From the cell containing the given text, extract its center point as [X, Y] coordinate. 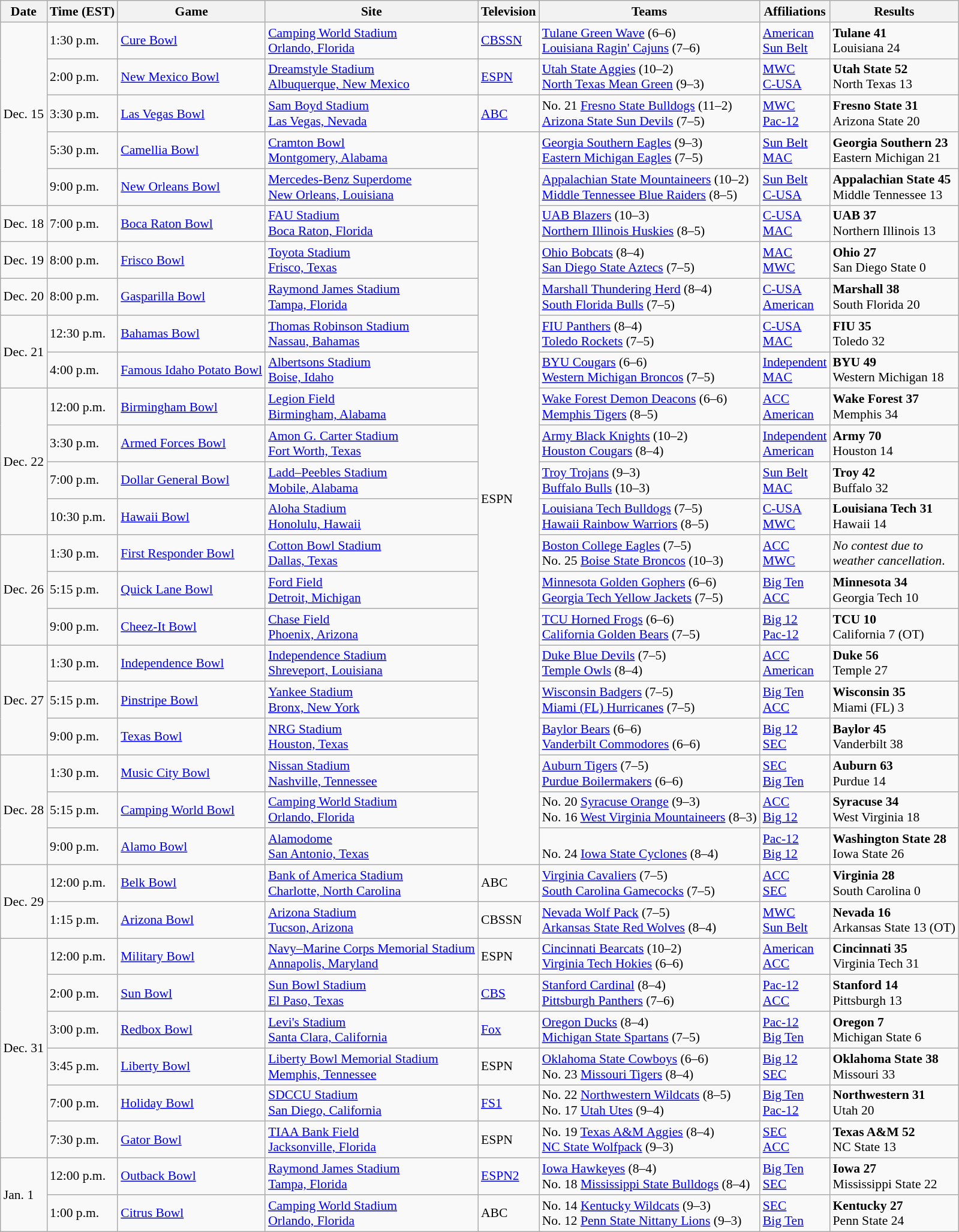
Utah State Aggies (10–2)North Texas Mean Green (9–3) [650, 77]
Citrus Bowl [191, 1213]
Troy Trojans (9–3)Buffalo Bulls (10–3) [650, 480]
FS1 [509, 1103]
Nevada Wolf Pack (7–5)Arkansas State Red Wolves (8–4) [650, 920]
Outback Bowl [191, 1176]
Big 12Pac-12 [795, 627]
TCU 10California 7 (OT) [894, 627]
Hawaii Bowl [191, 517]
Wisconsin 35Miami (FL) 3 [894, 700]
Northwestern 31Utah 20 [894, 1103]
TIAA Bank FieldJacksonville, Florida [372, 1140]
Liberty Bowl Memorial StadiumMemphis, Tennessee [372, 1066]
First Responder Bowl [191, 554]
Television [509, 11]
Boca Raton Bowl [191, 223]
Toyota StadiumFrisco, Texas [372, 260]
BYU 49Western Michigan 18 [894, 370]
FIU Panthers (8–4)Toledo Rockets (7–5) [650, 333]
ESPN2 [509, 1176]
Las Vegas Bowl [191, 114]
Liberty Bowl [191, 1066]
Cramton BowlMontgomery, Alabama [372, 150]
Army Black Knights (10–2)Houston Cougars (8–4) [650, 444]
Independence StadiumShreveport, Louisiana [372, 663]
Tulane 41Louisiana 24 [894, 41]
Tulane Green Wave (6–6)Louisiana Ragin' Cajuns (7–6) [650, 41]
No contest due toweather cancellation. [894, 554]
NRG StadiumHouston, Texas [372, 736]
Dec. 21 [24, 352]
Teams [650, 11]
Dec. 18 [24, 223]
Quick Lane Bowl [191, 590]
Syracuse 34West Virginia 18 [894, 809]
Big TenSEC [795, 1176]
Jan. 1 [24, 1195]
Auburn 63Purdue 14 [894, 773]
Gator Bowl [191, 1140]
Legion FieldBirmingham, Alabama [372, 406]
Iowa 27Mississippi State 22 [894, 1176]
Oregon Ducks (8–4)Michigan State Spartans (7–5) [650, 1030]
Texas Bowl [191, 736]
Stanford Cardinal (8–4)Pittsburgh Panthers (7–6) [650, 993]
Pinstripe Bowl [191, 700]
Appalachian State Mountaineers (10–2)Middle Tennessee Blue Raiders (8–5) [650, 187]
Stanford 14Pittsburgh 13 [894, 993]
Aloha StadiumHonolulu, Hawaii [372, 517]
Holiday Bowl [191, 1103]
Minnesota 34Georgia Tech 10 [894, 590]
3:45 p.m. [82, 1066]
No. 19 Texas A&M Aggies (8–4)NC State Wolfpack (9–3) [650, 1140]
Dec. 15 [24, 114]
MACMWC [795, 260]
No. 20 Syracuse Orange (9–3)No. 16 West Virginia Mountaineers (8–3) [650, 809]
Albertsons StadiumBoise, Idaho [372, 370]
Camping World Bowl [191, 809]
FAU StadiumBoca Raton, Florida [372, 223]
Dec. 28 [24, 809]
No. 14 Kentucky Wildcats (9–3)No. 12 Penn State Nittany Lions (9–3) [650, 1213]
Dollar General Bowl [191, 480]
IndependentAmerican [795, 444]
ACCMWC [795, 554]
Alamo Bowl [191, 847]
Amon G. Carter StadiumFort Worth, Texas [372, 444]
Sun Bowl [191, 993]
3:00 p.m. [82, 1030]
Frisco Bowl [191, 260]
Pac-12Big 12 [795, 847]
ACCBig 12 [795, 809]
Redbox Bowl [191, 1030]
Wake Forest 37Memphis 34 [894, 406]
Virginia Cavaliers (7–5)South Carolina Gamecocks (7–5) [650, 884]
Belk Bowl [191, 884]
ACCSEC [795, 884]
Results [894, 11]
AlamodomeSan Antonio, Texas [372, 847]
SDCCU StadiumSan Diego, California [372, 1103]
Bahamas Bowl [191, 333]
CBS [509, 993]
MWCSun Belt [795, 920]
Birmingham Bowl [191, 406]
Washington State 28Iowa State 26 [894, 847]
Bank of America StadiumCharlotte, North Carolina [372, 884]
UAB Blazers (10–3)Northern Illinois Huskies (8–5) [650, 223]
Nevada 16Arkansas State 13 (OT) [894, 920]
No. 24 Iowa State Cyclones (8–4) [650, 847]
Wisconsin Badgers (7–5)Miami (FL) Hurricanes (7–5) [650, 700]
10:30 p.m. [82, 517]
1:00 p.m. [82, 1213]
Army 70Houston 14 [894, 444]
Fox [509, 1030]
Dreamstyle StadiumAlbuquerque, New Mexico [372, 77]
Appalachian State 45Middle Tennessee 13 [894, 187]
Levi's StadiumSanta Clara, California [372, 1030]
Dec. 29 [24, 902]
MWCC-USA [795, 77]
Gasparilla Bowl [191, 297]
Fresno State 31Arizona State 20 [894, 114]
Utah State 52North Texas 13 [894, 77]
Minnesota Golden Gophers (6–6)Georgia Tech Yellow Jackets (7–5) [650, 590]
No. 21 Fresno State Bulldogs (11–2)Arizona State Sun Devils (7–5) [650, 114]
Sun BeltC-USA [795, 187]
Iowa Hawkeyes (8–4)No. 18 Mississippi State Bulldogs (8–4) [650, 1176]
Georgia Southern 23Eastern Michigan 21 [894, 150]
FIU 35Toledo 32 [894, 333]
Dec. 22 [24, 462]
Arizona Bowl [191, 920]
MWCPac-12 [795, 114]
AmericanACC [795, 957]
Marshall Thundering Herd (8–4)South Florida Bulls (7–5) [650, 297]
Louisiana Tech 31Hawaii 14 [894, 517]
Sun Bowl StadiumEl Paso, Texas [372, 993]
5:30 p.m. [82, 150]
Cincinnati Bearcats (10–2)Virginia Tech Hokies (6–6) [650, 957]
Virginia 28South Carolina 0 [894, 884]
Big TenPac-12 [795, 1103]
Chase FieldPhoenix, Arizona [372, 627]
Cotton Bowl StadiumDallas, Texas [372, 554]
12:30 p.m. [82, 333]
Oklahoma State 38Missouri 33 [894, 1066]
Texas A&M 52NC State 13 [894, 1140]
New Orleans Bowl [191, 187]
Baylor Bears (6–6)Vanderbilt Commodores (6–6) [650, 736]
Mercedes-Benz SuperdomeNew Orleans, Louisiana [372, 187]
Troy 42Buffalo 32 [894, 480]
Pac-12ACC [795, 993]
Famous Idaho Potato Bowl [191, 370]
Nissan StadiumNashville, Tennessee [372, 773]
Wake Forest Demon Deacons (6–6)Memphis Tigers (8–5) [650, 406]
Game [191, 11]
IndependentMAC [795, 370]
Auburn Tigers (7–5)Purdue Boilermakers (6–6) [650, 773]
Cure Bowl [191, 41]
SECACC [795, 1140]
C-USAMWC [795, 517]
Marshall 38South Florida 20 [894, 297]
Music City Bowl [191, 773]
Ohio 27San Diego State 0 [894, 260]
C-USAAmerican [795, 297]
Ohio Bobcats (8–4)San Diego State Aztecs (7–5) [650, 260]
Arizona StadiumTucson, Arizona [372, 920]
Ford FieldDetroit, Michigan [372, 590]
New Mexico Bowl [191, 77]
Boston College Eagles (7–5) No. 25 Boise State Broncos (10–3) [650, 554]
Dec. 19 [24, 260]
Duke Blue Devils (7–5)Temple Owls (8–4) [650, 663]
Dec. 20 [24, 297]
4:00 p.m. [82, 370]
UAB 37Northern Illinois 13 [894, 223]
Cheez-It Bowl [191, 627]
Dec. 27 [24, 700]
Dec. 26 [24, 590]
Ladd–Peebles StadiumMobile, Alabama [372, 480]
Duke 56Temple 27 [894, 663]
1:15 p.m. [82, 920]
7:30 p.m. [82, 1140]
Independence Bowl [191, 663]
Armed Forces Bowl [191, 444]
Oregon 7Michigan State 6 [894, 1030]
Georgia Southern Eagles (9–3)Eastern Michigan Eagles (7–5) [650, 150]
Pac-12Big Ten [795, 1030]
Date [24, 11]
Thomas Robinson StadiumNassau, Bahamas [372, 333]
Military Bowl [191, 957]
Yankee StadiumBronx, New York [372, 700]
AmericanSun Belt [795, 41]
Time (EST) [82, 11]
Kentucky 27Penn State 24 [894, 1213]
Site [372, 11]
Camellia Bowl [191, 150]
Sam Boyd StadiumLas Vegas, Nevada [372, 114]
No. 22 Northwestern Wildcats (8–5)No. 17 Utah Utes (9–4) [650, 1103]
Louisiana Tech Bulldogs (7–5)Hawaii Rainbow Warriors (8–5) [650, 517]
Navy–Marine Corps Memorial StadiumAnnapolis, Maryland [372, 957]
TCU Horned Frogs (6–6)California Golden Bears (7–5) [650, 627]
BYU Cougars (6–6)Western Michigan Broncos (7–5) [650, 370]
Affiliations [795, 11]
Oklahoma State Cowboys (6–6)No. 23 Missouri Tigers (8–4) [650, 1066]
Dec. 31 [24, 1048]
Baylor 45Vanderbilt 38 [894, 736]
Cincinnati 35Virginia Tech 31 [894, 957]
